Determine the (x, y) coordinate at the center of the cell enclosing the given text.  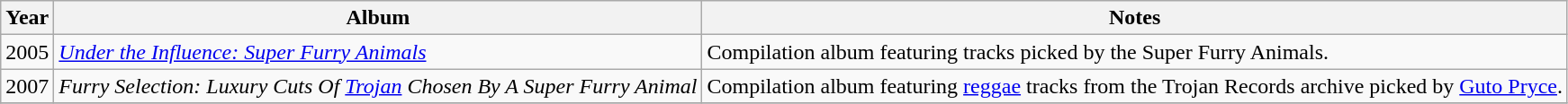
Compilation album featuring tracks picked by the Super Furry Animals. (1135, 52)
Furry Selection: Luxury Cuts Of Trojan Chosen By A Super Furry Animal (378, 86)
Year (27, 18)
Under the Influence: Super Furry Animals (378, 52)
Compilation album featuring reggae tracks from the Trojan Records archive picked by Guto Pryce. (1135, 86)
2007 (27, 86)
Notes (1135, 18)
Album (378, 18)
2005 (27, 52)
